From the cell containing the given text, extract its center point as (X, Y) coordinate. 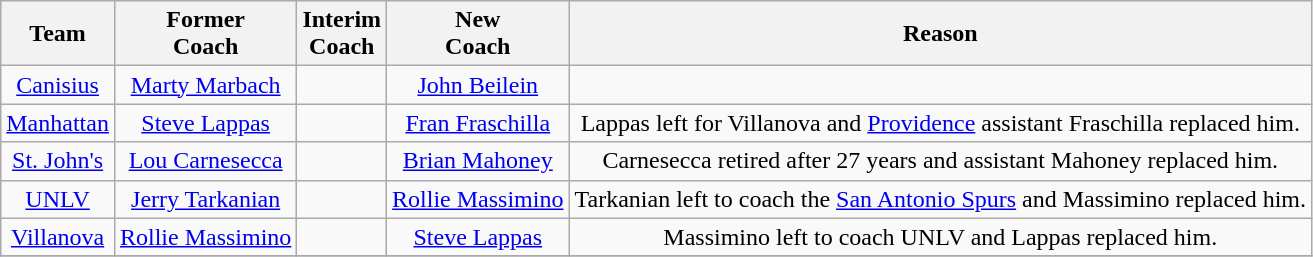
InterimCoach (342, 34)
Manhattan (58, 123)
UNLV (58, 199)
NewCoach (478, 34)
St. John's (58, 161)
Carnesecca retired after 27 years and assistant Mahoney replaced him. (940, 161)
Team (58, 34)
Canisius (58, 85)
Lappas left for Villanova and Providence assistant Fraschilla replaced him. (940, 123)
FormerCoach (205, 34)
Brian Mahoney (478, 161)
Massimino left to coach UNLV and Lappas replaced him. (940, 237)
Marty Marbach (205, 85)
Jerry Tarkanian (205, 199)
John Beilein (478, 85)
Villanova (58, 237)
Lou Carnesecca (205, 161)
Tarkanian left to coach the San Antonio Spurs and Massimino replaced him. (940, 199)
Reason (940, 34)
Fran Fraschilla (478, 123)
